Extract the [x, y] coordinate from the center of the cell holding the provided text.  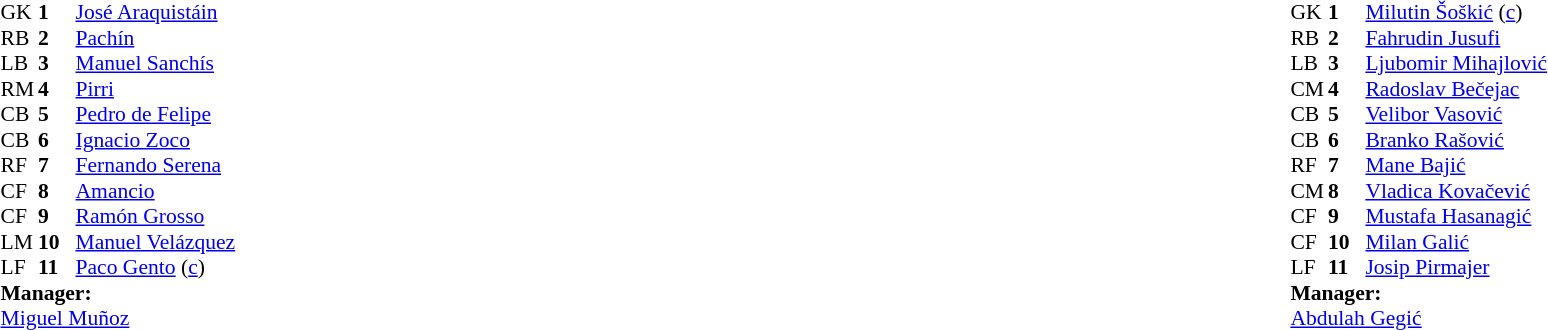
Paco Gento (c) [156, 267]
Milutin Šoškić (c) [1456, 13]
José Araquistáin [156, 13]
Manuel Sanchís [156, 63]
Mane Bajić [1456, 165]
Pachín [156, 38]
Pirri [156, 89]
Radoslav Bečejac [1456, 89]
Ramón Grosso [156, 217]
Ljubomir Mihajlović [1456, 63]
Branko Rašović [1456, 140]
Ignacio Zoco [156, 140]
Amancio [156, 191]
RM [19, 89]
LM [19, 242]
Pedro de Felipe [156, 115]
Velibor Vasović [1456, 115]
Manuel Velázquez [156, 242]
Josip Pirmajer [1456, 267]
Fernando Serena [156, 165]
Vladica Kovačević [1456, 191]
Milan Galić [1456, 242]
Fahrudin Jusufi [1456, 38]
Mustafa Hasanagić [1456, 217]
